Search for the cell housing the specified text and yield its [x, y] center coordinate. 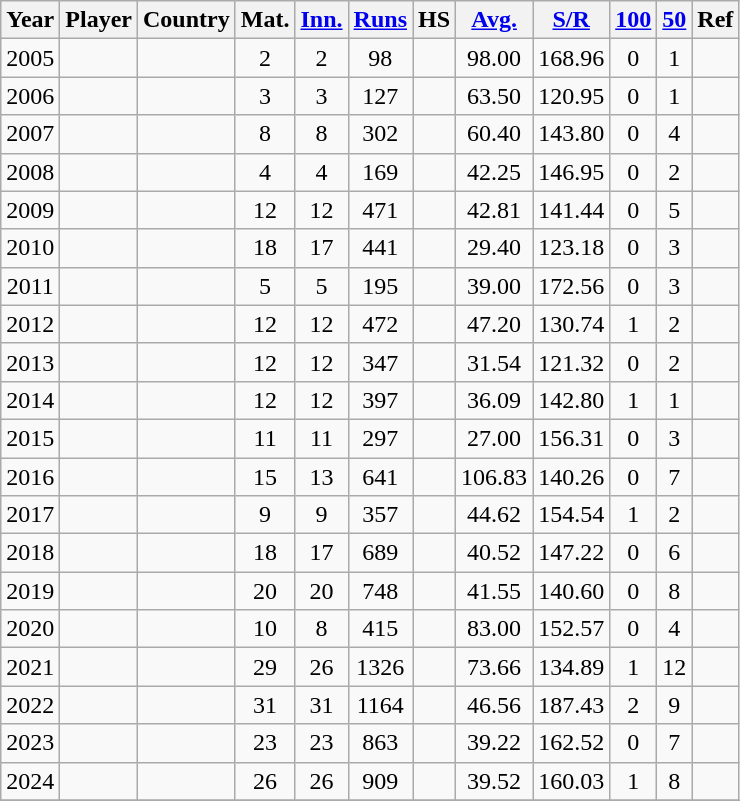
2015 [30, 438]
2018 [30, 553]
27.00 [494, 438]
2020 [30, 629]
195 [380, 286]
123.18 [572, 248]
142.80 [572, 400]
471 [380, 210]
Year [30, 20]
Player [99, 20]
2009 [30, 210]
36.09 [494, 400]
S/R [572, 20]
187.43 [572, 705]
140.26 [572, 477]
169 [380, 172]
Avg. [494, 20]
106.83 [494, 477]
2010 [30, 248]
HS [434, 20]
748 [380, 591]
42.25 [494, 172]
2011 [30, 286]
2023 [30, 743]
63.50 [494, 96]
1164 [380, 705]
40.52 [494, 553]
141.44 [572, 210]
Ref [716, 20]
121.32 [572, 362]
472 [380, 324]
15 [265, 477]
Runs [380, 20]
143.80 [572, 134]
134.89 [572, 667]
1326 [380, 667]
2022 [30, 705]
50 [674, 20]
83.00 [494, 629]
168.96 [572, 58]
6 [674, 553]
909 [380, 781]
152.57 [572, 629]
2013 [30, 362]
146.95 [572, 172]
29.40 [494, 248]
13 [322, 477]
156.31 [572, 438]
154.54 [572, 515]
2019 [30, 591]
130.74 [572, 324]
2008 [30, 172]
863 [380, 743]
172.56 [572, 286]
2017 [30, 515]
357 [380, 515]
42.81 [494, 210]
2021 [30, 667]
2012 [30, 324]
2006 [30, 96]
302 [380, 134]
2014 [30, 400]
41.55 [494, 591]
120.95 [572, 96]
397 [380, 400]
415 [380, 629]
46.56 [494, 705]
689 [380, 553]
Country [187, 20]
Mat. [265, 20]
44.62 [494, 515]
2024 [30, 781]
140.60 [572, 591]
98.00 [494, 58]
Inn. [322, 20]
39.22 [494, 743]
441 [380, 248]
39.00 [494, 286]
98 [380, 58]
60.40 [494, 134]
297 [380, 438]
641 [380, 477]
127 [380, 96]
47.20 [494, 324]
10 [265, 629]
162.52 [572, 743]
347 [380, 362]
31.54 [494, 362]
2016 [30, 477]
29 [265, 667]
73.66 [494, 667]
2007 [30, 134]
160.03 [572, 781]
2005 [30, 58]
39.52 [494, 781]
100 [634, 20]
147.22 [572, 553]
